Extract the (x, y) coordinate from the center of the cell holding the provided text.  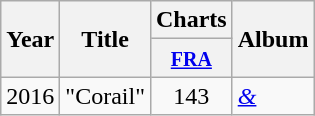
Title (106, 39)
"Corail" (106, 96)
FRA (191, 58)
2016 (30, 96)
& (273, 96)
Year (30, 39)
Album (273, 39)
143 (191, 96)
Charts (191, 20)
